Pinpoint the cell where the given text exists, returning its (x, y) midpoint coordinate. 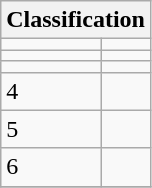
5 (52, 129)
Classification (76, 20)
4 (52, 91)
6 (52, 167)
